Locate the cell with the specified text and output its [X, Y] center coordinate. 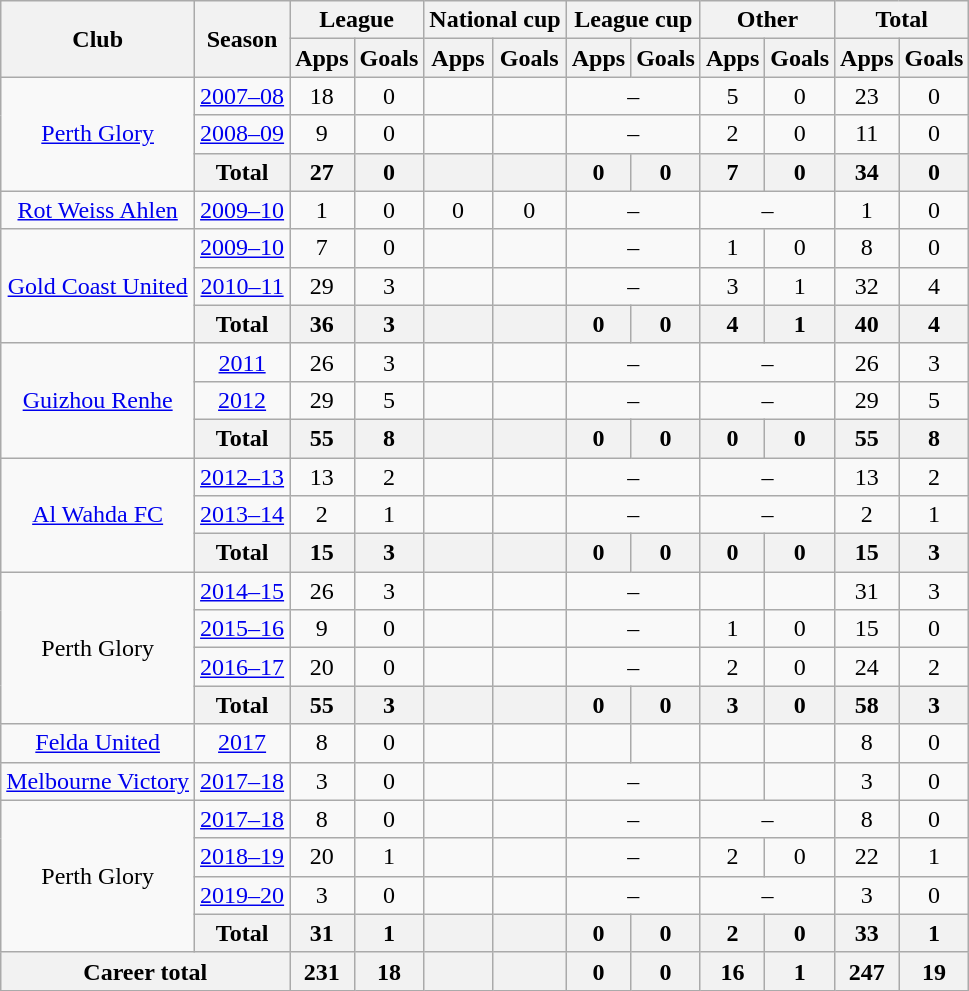
23 [867, 96]
National cup [495, 20]
Guizhou Renhe [98, 400]
231 [322, 971]
2010–11 [242, 286]
Rot Weiss Ahlen [98, 210]
Melbourne Victory [98, 781]
32 [867, 286]
58 [867, 705]
Career total [146, 971]
40 [867, 324]
League cup [633, 20]
2007–08 [242, 96]
33 [867, 933]
2008–09 [242, 134]
27 [322, 172]
2011 [242, 362]
22 [867, 857]
2012–13 [242, 477]
Club [98, 39]
Al Wahda FC [98, 515]
36 [322, 324]
34 [867, 172]
2019–20 [242, 895]
2012 [242, 400]
2015–16 [242, 629]
2013–14 [242, 515]
2014–15 [242, 591]
Gold Coast United [98, 286]
2018–19 [242, 857]
24 [867, 667]
Other [767, 20]
16 [732, 971]
League [357, 20]
19 [934, 971]
11 [867, 134]
2017 [242, 743]
Felda United [98, 743]
Season [242, 39]
2016–17 [242, 667]
247 [867, 971]
